Pinpoint the cell where the given text exists, returning its [x, y] midpoint coordinate. 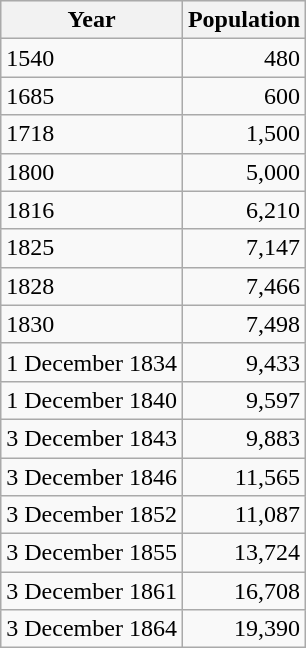
Year [92, 20]
1828 [92, 286]
3 December 1855 [92, 553]
3 December 1861 [92, 591]
1830 [92, 324]
13,724 [244, 553]
7,466 [244, 286]
3 December 1846 [92, 477]
6,210 [244, 210]
1825 [92, 248]
3 December 1843 [92, 438]
1 December 1834 [92, 362]
16,708 [244, 591]
19,390 [244, 629]
480 [244, 58]
7,147 [244, 248]
9,433 [244, 362]
5,000 [244, 172]
1800 [92, 172]
3 December 1852 [92, 515]
1816 [92, 210]
9,597 [244, 400]
Population [244, 20]
7,498 [244, 324]
1540 [92, 58]
11,087 [244, 515]
1 December 1840 [92, 400]
1718 [92, 134]
600 [244, 96]
3 December 1864 [92, 629]
1685 [92, 96]
1,500 [244, 134]
11,565 [244, 477]
9,883 [244, 438]
